Extract the (x, y) coordinate from the center of the cell holding the provided text.  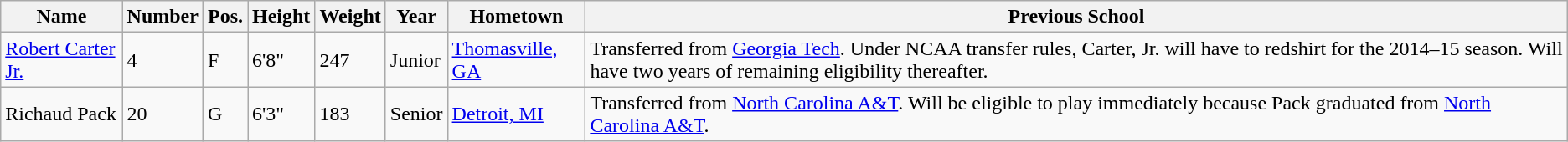
Transferred from North Carolina A&T. Will be eligible to play immediately because Pack graduated from North Carolina A&T. (1076, 114)
Robert Carter Jr. (62, 60)
6'8" (281, 60)
Height (281, 17)
6'3" (281, 114)
Richaud Pack (62, 114)
Junior (416, 60)
4 (162, 60)
Hometown (516, 17)
Name (62, 17)
Pos. (224, 17)
G (224, 114)
Number (162, 17)
20 (162, 114)
Year (416, 17)
247 (350, 60)
183 (350, 114)
Senior (416, 114)
Weight (350, 17)
Detroit, MI (516, 114)
Previous School (1076, 17)
F (224, 60)
Thomasville, GA (516, 60)
